Locate the cell with the specified text and output its (X, Y) center coordinate. 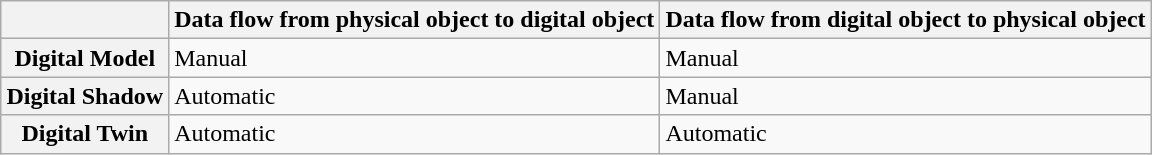
Digital Shadow (85, 96)
Digital Model (85, 58)
Data flow from physical object to digital object (414, 20)
Digital Twin (85, 134)
Data flow from digital object to physical object (906, 20)
